Search for the cell housing the specified text and yield its (x, y) center coordinate. 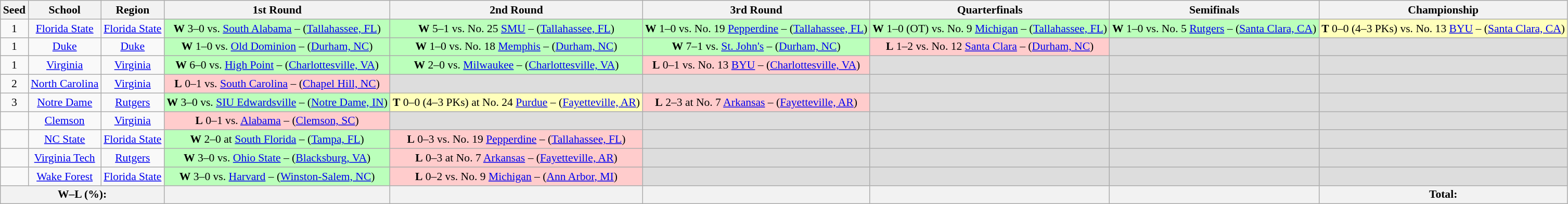
Region (132, 10)
2 (15, 84)
Total: (1443, 195)
Virginia Tech (65, 158)
W 3–0 vs. South Alabama – (Tallahassee, FL) (277, 29)
W 1–0 vs. No. 18 Memphis – (Durham, NC) (516, 47)
W 7–1 vs. St. John's – (Durham, NC) (756, 47)
1st Round (277, 10)
3 (15, 102)
L 0–3 vs. No. 19 Pepperdine – (Tallahassee, FL) (516, 140)
L 0–3 at No. 7 Arkansas – (Fayetteville, AR) (516, 158)
W 1–0 (OT) vs. No. 9 Michigan – (Tallahassee, FL) (989, 29)
Wake Forest (65, 176)
2nd Round (516, 10)
W 1–0 vs. Old Dominion – (Durham, NC) (277, 47)
W 2–0 at South Florida – (Tampa, FL) (277, 140)
Championship (1443, 10)
W 3–0 vs. Harvard – (Winston-Salem, NC) (277, 176)
L 0–1 vs. No. 13 BYU – (Charlottesville, VA) (756, 65)
W 2–0 vs. Milwaukee – (Charlottesville, VA) (516, 65)
W 5–1 vs. No. 25 SMU – (Tallahassee, FL) (516, 29)
North Carolina (65, 84)
L 0–2 vs. No. 9 Michigan – (Ann Arbor, MI) (516, 176)
School (65, 10)
Clemson (65, 121)
W–L (%): (82, 195)
L 1–2 vs. No. 12 Santa Clara – (Durham, NC) (989, 47)
3rd Round (756, 10)
NC State (65, 140)
W 1–0 vs. No. 5 Rutgers – (Santa Clara, CA) (1214, 29)
Seed (15, 10)
L 0–1 vs. Alabama – (Clemson, SC) (277, 121)
T 0–0 (4–3 PKs) vs. No. 13 BYU – (Santa Clara, CA) (1443, 29)
W 1–0 vs. No. 19 Pepperdine – (Tallahassee, FL) (756, 29)
T 0–0 (4–3 PKs) at No. 24 Purdue – (Fayetteville, AR) (516, 102)
W 3–0 vs. Ohio State – (Blacksburg, VA) (277, 158)
Notre Dame (65, 102)
Quarterfinals (989, 10)
Semifinals (1214, 10)
L 2–3 at No. 7 Arkansas – (Fayetteville, AR) (756, 102)
W 6–0 vs. High Point – (Charlottesville, VA) (277, 65)
L 0–1 vs. South Carolina – (Chapel Hill, NC) (277, 84)
W 3–0 vs. SIU Edwardsville – (Notre Dame, IN) (277, 102)
